Capture the cell that displays the provided text and extract its (X, Y) central coordinate. 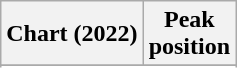
Peakposition (189, 34)
Chart (2022) (72, 34)
